For the text-containing cell, return its midpoint in (x, y) coordinate format. 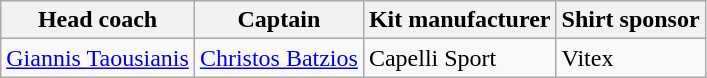
Vitex (630, 58)
Shirt sponsor (630, 20)
Christos Batzios (278, 58)
Captain (278, 20)
Head coach (98, 20)
Kit manufacturer (460, 20)
Capelli Sport (460, 58)
Giannis Taousianis (98, 58)
